Provide the [X, Y] coordinate of the cell's center where the given text is located.  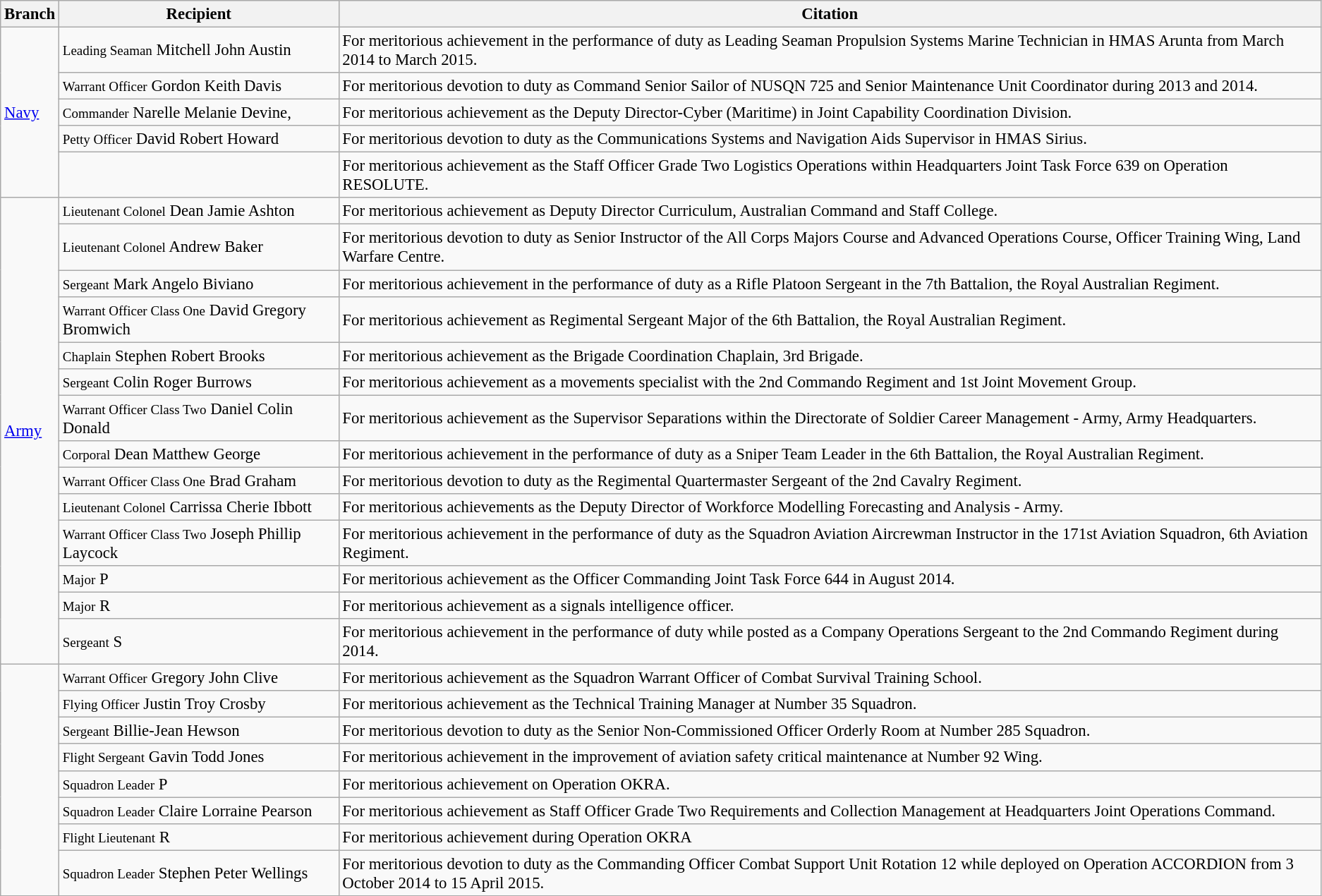
For meritorious achievements as the Deputy Director of Workforce Modelling Forecasting and Analysis - Army. [830, 507]
For meritorious achievement as Deputy Director Curriculum, Australian Command and Staff College. [830, 211]
Flight Sergeant Gavin Todd Jones [199, 758]
Commander Narelle Melanie Devine, [199, 113]
Warrant Officer Gordon Keith Davis [199, 86]
For meritorious achievement in the performance of duty as a Rifle Platoon Sergeant in the 7th Battalion, the Royal Australian Regiment. [830, 284]
Sergeant S [199, 642]
For meritorious achievement as the Squadron Warrant Officer of Combat Survival Training School. [830, 678]
For meritorious achievement as the Staff Officer Grade Two Logistics Operations within Headquarters Joint Task Force 639 on Operation RESOLUTE. [830, 175]
For meritorious achievement as the Brigade Coordination Chaplain, 3rd Brigade. [830, 356]
Branch [30, 14]
For meritorious achievement as the Deputy Director-Cyber (Maritime) in Joint Capability Coordination Division. [830, 113]
Flying Officer Justin Troy Crosby [199, 704]
Warrant Officer Class One David Gregory Bromwich [199, 319]
Major R [199, 606]
Lieutenant Colonel Andrew Baker [199, 247]
Squadron Leader Claire Lorraine Pearson [199, 811]
For meritorious achievement as a movements specialist with the 2nd Commando Regiment and 1st Joint Movement Group. [830, 382]
Sergeant Billie-Jean Hewson [199, 731]
Warrant Officer Gregory John Clive [199, 678]
For meritorious achievement as the Officer Commanding Joint Task Force 644 in August 2014. [830, 579]
Warrant Officer Class Two Joseph Phillip Laycock [199, 543]
For meritorious achievement during Operation OKRA [830, 837]
For meritorious achievement as Staff Officer Grade Two Requirements and Collection Management at Headquarters Joint Operations Command. [830, 811]
For meritorious devotion to duty as the Senior Non-Commissioned Officer Orderly Room at Number 285 Squadron. [830, 731]
For meritorious achievement as the Technical Training Manager at Number 35 Squadron. [830, 704]
Petty Officer David Robert Howard [199, 139]
For meritorious achievement in the performance of duty as a Sniper Team Leader in the 6th Battalion, the Royal Australian Regiment. [830, 454]
Squadron Leader P [199, 784]
Army [30, 430]
For meritorious achievement as the Supervisor Separations within the Directorate of Soldier Career Management - Army, Army Headquarters. [830, 418]
Sergeant Colin Roger Burrows [199, 382]
Lieutenant Colonel Dean Jamie Ashton [199, 211]
For meritorious achievement on Operation OKRA. [830, 784]
For meritorious achievement as Regimental Sergeant Major of the 6th Battalion, the Royal Australian Regiment. [830, 319]
Corporal Dean Matthew George [199, 454]
Lieutenant Colonel Carrissa Cherie Ibbott [199, 507]
For meritorious devotion to duty as the Regimental Quartermaster Sergeant of the 2nd Cavalry Regiment. [830, 480]
Citation [830, 14]
Warrant Officer Class Two Daniel Colin Donald [199, 418]
Sergeant Mark Angelo Biviano [199, 284]
Navy [30, 113]
Squadron Leader Stephen Peter Wellings [199, 873]
For meritorious devotion to duty as Command Senior Sailor of NUSQN 725 and Senior Maintenance Unit Coordinator during 2013 and 2014. [830, 86]
For meritorious achievement in the performance of duty while posted as a Company Operations Sergeant to the 2nd Commando Regiment during 2014. [830, 642]
Warrant Officer Class One Brad Graham [199, 480]
For meritorious achievement in the improvement of aviation safety critical maintenance at Number 92 Wing. [830, 758]
Leading Seaman Mitchell John Austin [199, 51]
For meritorious devotion to duty as the Communications Systems and Navigation Aids Supervisor in HMAS Sirius. [830, 139]
Major P [199, 579]
For meritorious achievement as a signals intelligence officer. [830, 606]
Flight Lieutenant R [199, 837]
Chaplain Stephen Robert Brooks [199, 356]
Recipient [199, 14]
